Find where the given text appears and provide that cell's center as [X, Y] coordinate. 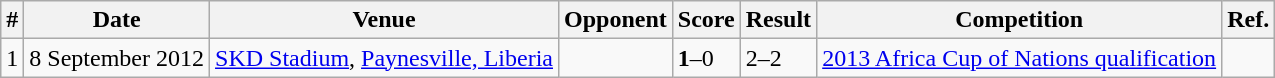
Opponent [616, 20]
1 [12, 58]
Venue [384, 20]
Competition [1020, 20]
Date [117, 20]
1–0 [706, 58]
Score [706, 20]
2013 Africa Cup of Nations qualification [1020, 58]
# [12, 20]
Ref. [1248, 20]
SKD Stadium, Paynesville, Liberia [384, 58]
Result [778, 20]
8 September 2012 [117, 58]
2–2 [778, 58]
